Scan for the cell matching the given text and deliver its (X, Y) coordinate at center. 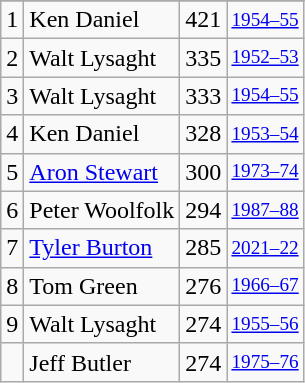
Tom Green (102, 286)
9 (12, 324)
1987–88 (265, 210)
1975–76 (265, 362)
335 (204, 58)
1955–56 (265, 324)
8 (12, 286)
2 (12, 58)
1966–67 (265, 286)
Jeff Butler (102, 362)
Aron Stewart (102, 172)
333 (204, 96)
294 (204, 210)
6 (12, 210)
4 (12, 134)
1952–53 (265, 58)
421 (204, 20)
5 (12, 172)
285 (204, 248)
1 (12, 20)
328 (204, 134)
276 (204, 286)
2021–22 (265, 248)
Peter Woolfolk (102, 210)
1953–54 (265, 134)
1973–74 (265, 172)
300 (204, 172)
3 (12, 96)
7 (12, 248)
Tyler Burton (102, 248)
